Pinpoint the cell where the given text exists, returning its [X, Y] midpoint coordinate. 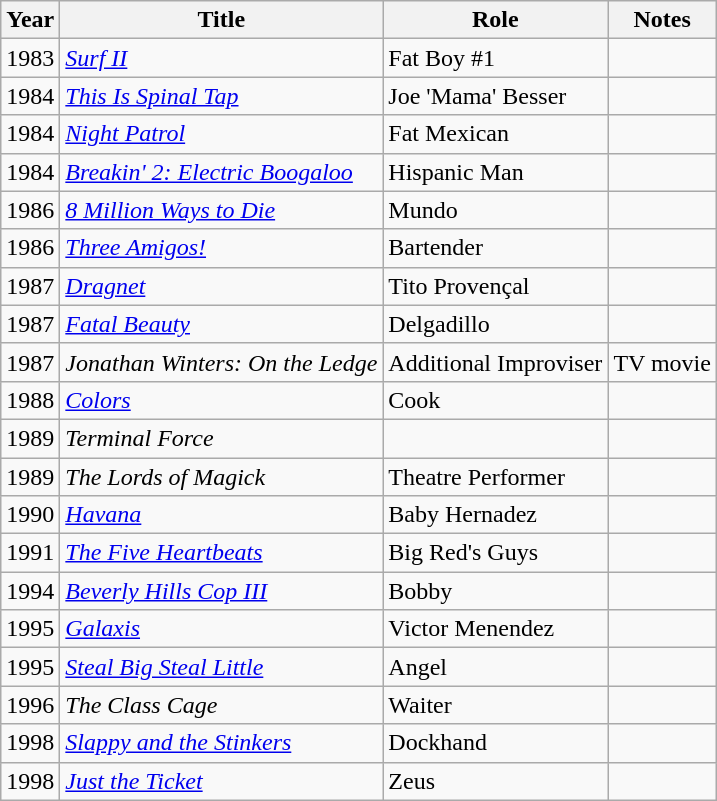
Victor Menendez [496, 629]
Angel [496, 667]
Dragnet [222, 286]
Joe 'Mama' Besser [496, 96]
Surf II [222, 58]
Bobby [496, 591]
Additional Improviser [496, 362]
Theatre Performer [496, 477]
Dockhand [496, 743]
Baby Hernadez [496, 515]
Fatal Beauty [222, 324]
Delgadillo [496, 324]
Slappy and the Stinkers [222, 743]
1990 [30, 515]
Bartender [496, 248]
Role [496, 20]
This Is Spinal Tap [222, 96]
Mundo [496, 210]
Terminal Force [222, 438]
Hispanic Man [496, 172]
Tito Provençal [496, 286]
1996 [30, 705]
Steal Big Steal Little [222, 667]
Galaxis [222, 629]
Night Patrol [222, 134]
The Five Heartbeats [222, 553]
Waiter [496, 705]
1988 [30, 400]
Fat Mexican [496, 134]
Just the Ticket [222, 781]
Fat Boy #1 [496, 58]
Big Red's Guys [496, 553]
Title [222, 20]
TV movie [662, 362]
Colors [222, 400]
Breakin' 2: Electric Boogaloo [222, 172]
1983 [30, 58]
1991 [30, 553]
Zeus [496, 781]
Three Amigos! [222, 248]
8 Million Ways to Die [222, 210]
Jonathan Winters: On the Ledge [222, 362]
Cook [496, 400]
Beverly Hills Cop III [222, 591]
1994 [30, 591]
Notes [662, 20]
Havana [222, 515]
Year [30, 20]
The Class Cage [222, 705]
The Lords of Magick [222, 477]
